From the cell containing the given text, extract its center point as (x, y) coordinate. 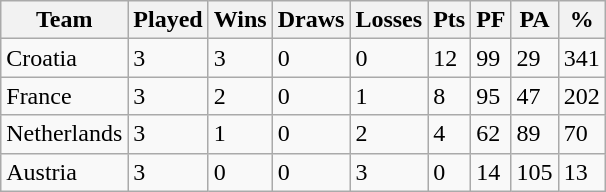
12 (450, 58)
29 (534, 58)
47 (534, 96)
62 (491, 134)
105 (534, 172)
95 (491, 96)
Croatia (64, 58)
4 (450, 134)
Pts (450, 20)
341 (582, 58)
Losses (389, 20)
70 (582, 134)
14 (491, 172)
PF (491, 20)
Netherlands (64, 134)
Team (64, 20)
Austria (64, 172)
% (582, 20)
89 (534, 134)
99 (491, 58)
202 (582, 96)
8 (450, 96)
Draws (311, 20)
PA (534, 20)
13 (582, 172)
Played (168, 20)
France (64, 96)
Wins (240, 20)
